Pinpoint the cell where the given text exists, returning its (x, y) midpoint coordinate. 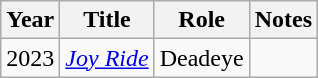
Title (107, 20)
Deadeye (202, 58)
Joy Ride (107, 58)
Notes (283, 20)
Year (30, 20)
Role (202, 20)
2023 (30, 58)
